Capture the cell that displays the provided text and extract its [x, y] central coordinate. 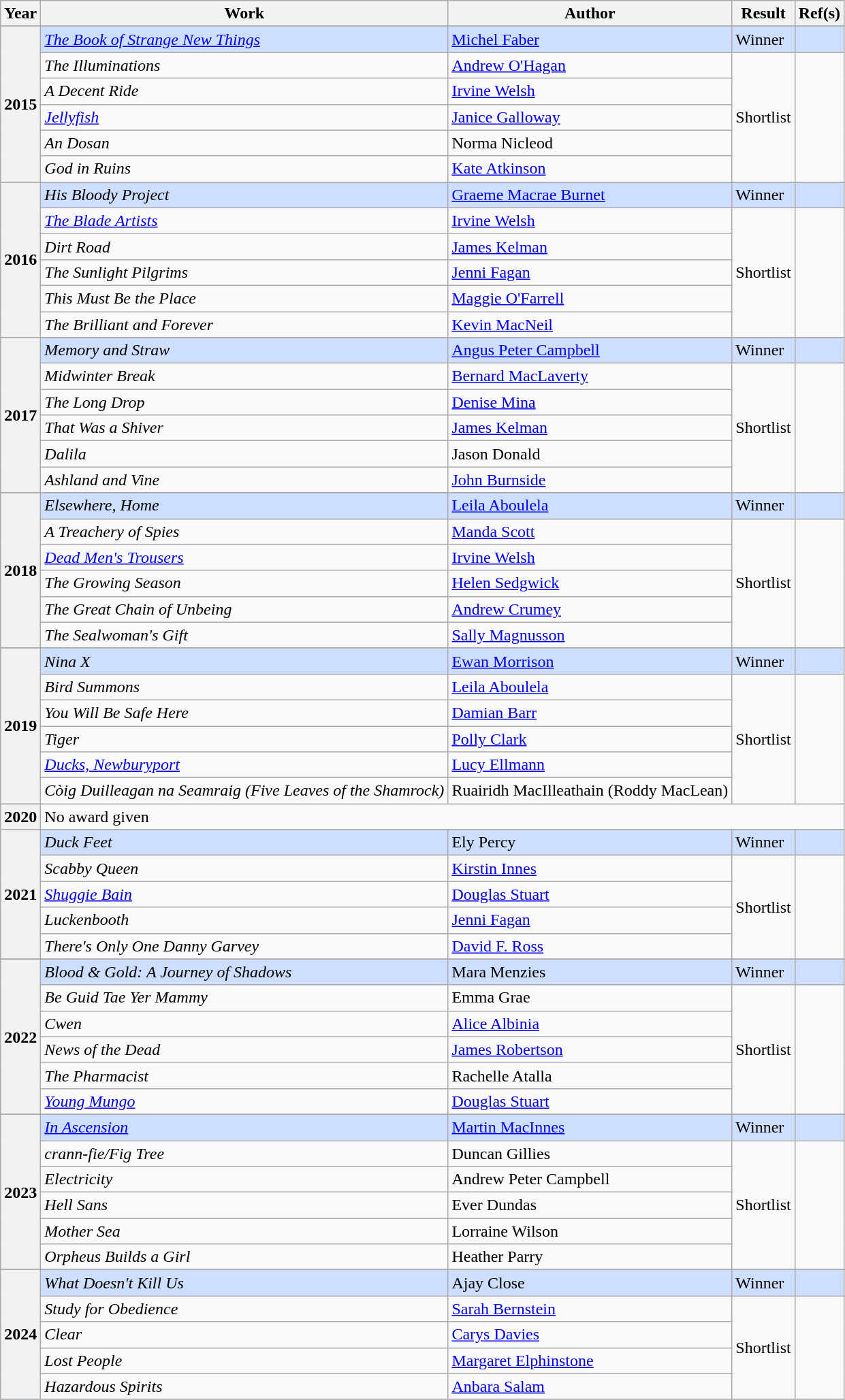
Kevin MacNeil [590, 325]
Michel Faber [590, 39]
Ashland and Vine [244, 480]
Ajay Close [590, 1283]
Rachelle Atalla [590, 1075]
Lucy Ellmann [590, 765]
The Sealwoman's Gift [244, 635]
That Was a Shiver [244, 428]
Scabby Queen [244, 868]
Damian Barr [590, 713]
Duncan Gillies [590, 1154]
News of the Dead [244, 1049]
The Sunlight Pilgrims [244, 272]
Alice Albinia [590, 1024]
Dead Men's Trousers [244, 557]
Mother Sea [244, 1231]
Andrew O'Hagan [590, 65]
Luckenbooth [244, 920]
Anbara Salam [590, 1386]
Clear [244, 1335]
Còig Duilleagan na Seamraig (Five Leaves of the Shamrock) [244, 791]
Elsewhere, Home [244, 506]
Work [244, 14]
Young Mungo [244, 1101]
Dalila [244, 454]
God in Ruins [244, 169]
The Illuminations [244, 65]
2017 [20, 415]
The Great Chain of Unbeing [244, 609]
Janice Galloway [590, 117]
No award given [443, 817]
Andrew Crumey [590, 609]
Orpheus Builds a Girl [244, 1257]
You Will Be Safe Here [244, 713]
2020 [20, 817]
Helen Sedgwick [590, 583]
Heather Parry [590, 1257]
Norma Nicleod [590, 143]
Hell Sans [244, 1205]
Blood & Gold: A Journey of Shadows [244, 972]
Ely Percy [590, 843]
The Growing Season [244, 583]
Tiger [244, 738]
2024 [20, 1335]
The Pharmacist [244, 1075]
2022 [20, 1037]
Sally Magnusson [590, 635]
Result [763, 14]
Bernard MacLaverty [590, 376]
There's Only One Danny Garvey [244, 946]
Nina X [244, 661]
In Ascension [244, 1127]
An Dosan [244, 143]
Denise Mina [590, 402]
Ever Dundas [590, 1205]
A Treachery of Spies [244, 532]
Manda Scott [590, 532]
Sarah Bernstein [590, 1309]
Ruairidh MacIlleathain (Roddy MacLean) [590, 791]
What Doesn't Kill Us [244, 1283]
Carys Davies [590, 1335]
Duck Feet [244, 843]
James Robertson [590, 1049]
Hazardous Spirits [244, 1386]
John Burnside [590, 480]
Martin MacInnes [590, 1127]
Bird Summons [244, 687]
Study for Obedience [244, 1309]
Cwen [244, 1024]
Be Guid Tae Yer Mammy [244, 998]
2018 [20, 570]
Ducks, Newburyport [244, 765]
Midwinter Break [244, 376]
Lost People [244, 1361]
2019 [20, 726]
2021 [20, 894]
Dirt Road [244, 246]
Year [20, 14]
Ref(s) [819, 14]
Andrew Peter Campbell [590, 1179]
Angus Peter Campbell [590, 351]
Author [590, 14]
2016 [20, 259]
crann-fie/Fig Tree [244, 1154]
Margaret Elphinstone [590, 1361]
The Book of Strange New Things [244, 39]
Memory and Straw [244, 351]
A Decent Ride [244, 91]
His Bloody Project [244, 195]
This Must Be the Place [244, 298]
2023 [20, 1192]
2015 [20, 104]
Maggie O'Farrell [590, 298]
Graeme Macrae Burnet [590, 195]
The Long Drop [244, 402]
Electricity [244, 1179]
Jellyfish [244, 117]
Emma Grae [590, 998]
Lorraine Wilson [590, 1231]
David F. Ross [590, 946]
The Brilliant and Forever [244, 325]
Ewan Morrison [590, 661]
Mara Menzies [590, 972]
Kate Atkinson [590, 169]
The Blade Artists [244, 221]
Jason Donald [590, 454]
Polly Clark [590, 738]
Kirstin Innes [590, 868]
Shuggie Bain [244, 894]
